Locate the cell with the specified text and output its [x, y] center coordinate. 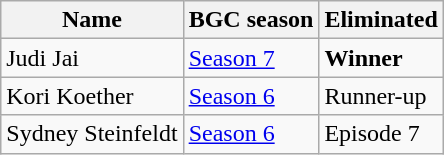
Season 7 [251, 58]
Name [92, 20]
Kori Koether [92, 96]
BGC season [251, 20]
Runner-up [381, 96]
Sydney Steinfeldt [92, 134]
Eliminated [381, 20]
Winner [381, 58]
Judi Jai [92, 58]
Episode 7 [381, 134]
